Determine the (X, Y) coordinate at the center of the cell enclosing the given text.  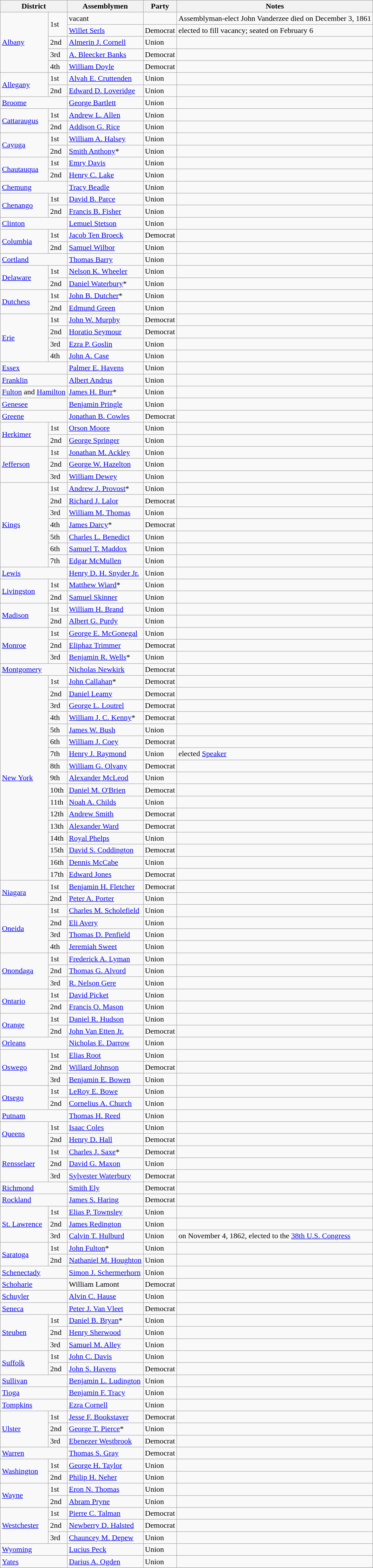
John Callahan* (105, 681)
Ezra P. Goslin (105, 344)
Thomas S. Gray (105, 1453)
Washington (24, 1471)
Kings (24, 525)
David S. Coddington (105, 850)
Darius A. Ogden (105, 1562)
Cayuga (24, 145)
George E. McGonegal (105, 633)
Philip H. Neher (105, 1477)
Alexander Ward (105, 826)
Horatio Seymour (105, 332)
Cortland (34, 259)
Henry J. Raymond (105, 754)
elected Speaker (275, 754)
Monroe (24, 645)
John A. Case (105, 356)
Delaware (24, 277)
Abram Pryne (105, 1501)
Edgar McMullen (105, 561)
David B. Parce (105, 199)
11th (58, 802)
Charles J. Saxe* (105, 1152)
Benjamin L. Ludington (105, 1381)
Alvah E. Cruttenden (105, 79)
George L. Loutrel (105, 705)
16th (58, 862)
Daniel Waterbury* (105, 284)
Essex (34, 368)
Alexander McLeod (105, 778)
Peter J. Van Vleet (105, 1309)
George Springer (105, 440)
Nicholas E. Darrow (105, 1043)
James H. Burr* (105, 392)
Almerin J. Cornell (105, 42)
Suffolk (24, 1363)
Yates (34, 1562)
Jeremiah Sweet (105, 947)
Jonathan M. Ackley (105, 452)
Westchester (24, 1526)
Party (160, 6)
Thomas Barry (105, 259)
George H. Taylor (105, 1465)
Wayne (24, 1495)
8th (58, 766)
Livingston (24, 591)
Henry D. Hall (105, 1140)
Smith Anthony* (105, 151)
Oneida (24, 928)
Genesee (34, 404)
Richmond (34, 1188)
Addison G. Rice (105, 127)
Benjamin R. Wells* (105, 657)
Allegany (24, 85)
William Lamont (105, 1284)
Benjamin Pringle (105, 404)
Henry Sherwood (105, 1333)
Samuel T. Maddox (105, 549)
Willard Johnson (105, 1067)
Sullivan (34, 1381)
Broome (34, 103)
Chenango (24, 205)
on November 4, 1862, elected to the 38th U.S. Congress (275, 1236)
John C. Davis (105, 1357)
Assemblymen (105, 6)
Tracy Beadle (105, 187)
Daniel B. Bryan* (105, 1321)
Willet Serls (105, 30)
Columbia (24, 241)
Peter A. Porter (105, 898)
Frederick A. Lyman (105, 959)
Seneca (34, 1309)
Emry Davis (105, 163)
Matthew Wiard* (105, 585)
Cattaraugus (24, 121)
William Doyle (105, 67)
Tompkins (34, 1405)
George T. Pierce* (105, 1429)
elected to fill vacancy; seated on February 6 (275, 30)
17th (58, 874)
Lewis (34, 573)
Elias Root (105, 1055)
Henry C. Lake (105, 175)
Jefferson (24, 464)
Edward Jones (105, 874)
Oswego (24, 1067)
George Bartlett (105, 103)
Andrew L. Allen (105, 115)
Francis O. Mason (105, 1007)
Daniel M. O'Brien (105, 790)
Richard J. Lalor (105, 500)
New York (24, 778)
Assemblyman-elect John Vanderzee died on December 3, 1861 (275, 18)
Samuel Skinner (105, 597)
R. Nelson Gere (105, 983)
Dennis McCabe (105, 862)
William J. C. Kenny* (105, 717)
Clinton (34, 223)
Isaac Coles (105, 1128)
Orange (24, 1025)
13th (58, 826)
Simon J. Schermerhorn (105, 1272)
Palmer E. Havens (105, 368)
David G. Maxon (105, 1164)
Charles M. Scholefield (105, 910)
Jesse F. Bookstaver (105, 1417)
Schoharie (34, 1284)
Ulster (24, 1429)
Chemung (34, 187)
Albany (24, 42)
Chautauqua (24, 169)
12th (58, 814)
LeRoy E. Bowe (105, 1091)
Madison (24, 615)
Andrew J. Provost* (105, 488)
Samuel Wilbor (105, 247)
William H. Brand (105, 609)
Rensselaer (24, 1164)
Cornelius A. Church (105, 1103)
Onondaga (24, 971)
Orleans (34, 1043)
James Redington (105, 1224)
James S. Haring (105, 1200)
Thomas D. Penfield (105, 935)
15th (58, 850)
Nicholas Newkirk (105, 669)
John Van Etten Jr. (105, 1031)
William A. Halsey (105, 139)
Charles L. Benedict (105, 537)
Benjamin H. Fletcher (105, 886)
Eron N. Thomas (105, 1489)
Nathaniel M. Houghton (105, 1260)
Ezra Cornell (105, 1405)
Dutchess (24, 302)
Eli Avery (105, 923)
Niagara (24, 892)
A. Bleecker Banks (105, 54)
Nelson K. Wheeler (105, 271)
Putnam (34, 1115)
William G. Olvany (105, 766)
Francis B. Fisher (105, 211)
Edward D. Loveridge (105, 91)
Andrew Smith (105, 814)
John B. Dutcher* (105, 296)
Franklin (34, 380)
Thomas G. Alvord (105, 971)
Montgomery (34, 669)
Fulton and Hamilton (34, 392)
Samuel M. Alley (105, 1345)
Albert G. Purdy (105, 621)
Thomas H. Reed (105, 1115)
St. Lawrence (24, 1224)
Otsego (24, 1097)
John Fulton* (105, 1248)
Benjamin F. Tracy (105, 1393)
Notes (275, 6)
James W. Bush (105, 730)
District (34, 6)
Ebenezer Westbrook (105, 1441)
Greene (34, 416)
Edmund Green (105, 308)
Calvin T. Hulburd (105, 1236)
Tioga (34, 1393)
10th (58, 790)
Schuyler (34, 1296)
Noah A. Childs (105, 802)
Saratoga (24, 1254)
Steuben (24, 1333)
Jacob Ten Broeck (105, 235)
Daniel Leamy (105, 693)
Newberry D. Halsted (105, 1526)
James Darcy* (105, 525)
Lucius Peck (105, 1550)
Elias P. Townsley (105, 1212)
Queens (24, 1134)
William M. Thomas (105, 513)
William J. Coey (105, 742)
Lemuel Stetson (105, 223)
Wyoming (34, 1550)
Ontario (24, 1001)
Schenectady (34, 1272)
David Picket (105, 995)
Pierre C. Talman (105, 1514)
John W. Murphy (105, 320)
Herkimer (24, 434)
Daniel R. Hudson (105, 1019)
Orson Moore (105, 428)
George W. Hazelton (105, 464)
Albert Andrus (105, 380)
Henry D. H. Snyder Jr. (105, 573)
Royal Phelps (105, 838)
Alvin C. Hause (105, 1296)
Smith Ely (105, 1188)
Benjamin E. Bowen (105, 1079)
Chauncey M. Depew (105, 1538)
John S. Havens (105, 1369)
Warren (34, 1453)
Erie (24, 338)
14th (58, 838)
Rockland (34, 1200)
vacant (105, 18)
Jonathan B. Cowles (105, 416)
William Dewey (105, 476)
Eliphaz Trimmer (105, 645)
9th (58, 778)
Sylvester Waterbury (105, 1176)
